Provide the (X, Y) coordinate of the cell's center where the given text is located.  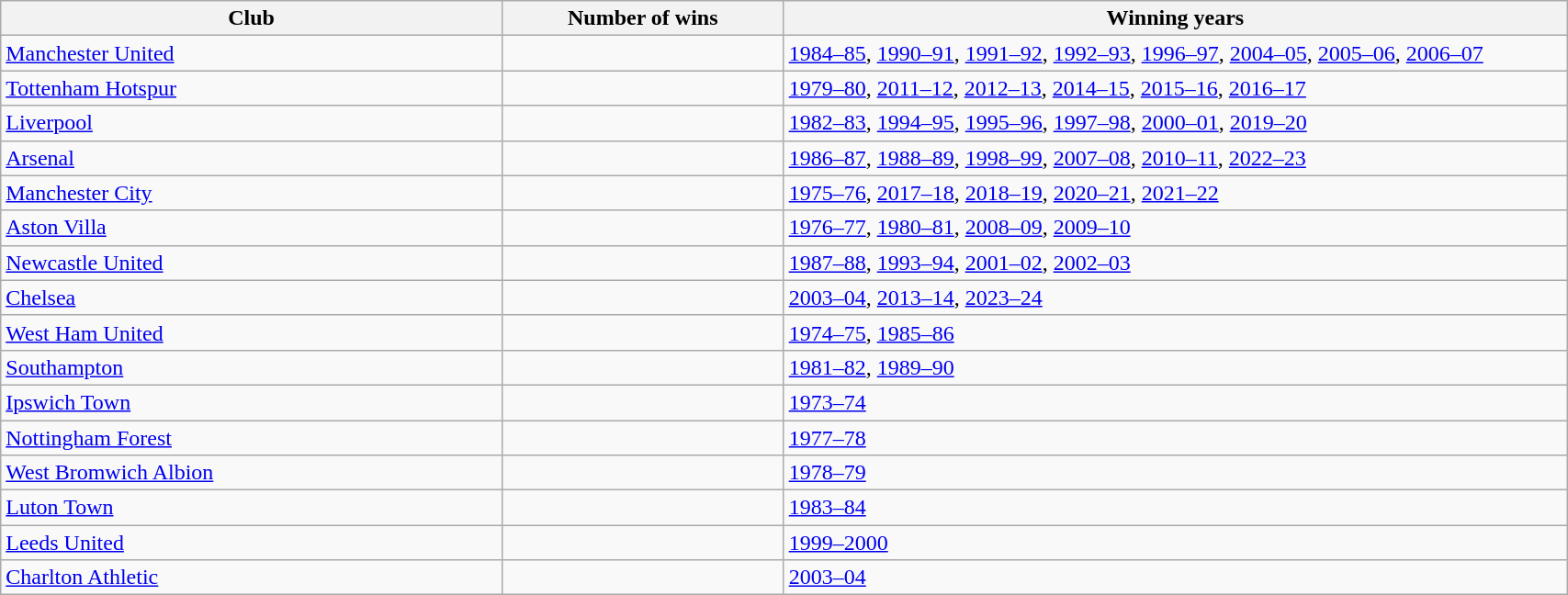
1984–85, 1990–91, 1991–92, 1992–93, 1996–97, 2004–05, 2005–06, 2006–07 (1175, 53)
Manchester United (252, 53)
1978–79 (1175, 473)
Ipswich Town (252, 402)
West Ham United (252, 332)
Club (252, 18)
1987–88, 1993–94, 2001–02, 2002–03 (1175, 263)
Chelsea (252, 297)
1986–87, 1988–89, 1998–99, 2007–08, 2010–11, 2022–23 (1175, 158)
Southampton (252, 367)
1999–2000 (1175, 543)
Charlton Athletic (252, 578)
2003–04 (1175, 578)
West Bromwich Albion (252, 473)
Arsenal (252, 158)
Tottenham Hotspur (252, 88)
Manchester City (252, 193)
1975–76, 2017–18, 2018–19, 2020–21, 2021–22 (1175, 193)
1973–74 (1175, 402)
Luton Town (252, 508)
1983–84 (1175, 508)
1982–83, 1994–95, 1995–96, 1997–98, 2000–01, 2019–20 (1175, 123)
Liverpool (252, 123)
1976–77, 1980–81, 2008–09, 2009–10 (1175, 228)
2003–04, 2013–14, 2023–24 (1175, 297)
Newcastle United (252, 263)
1981–82, 1989–90 (1175, 367)
1974–75, 1985–86 (1175, 332)
1977–78 (1175, 438)
Number of wins (643, 18)
1979–80, 2011–12, 2012–13, 2014–15, 2015–16, 2016–17 (1175, 88)
Nottingham Forest (252, 438)
Winning years (1175, 18)
Aston Villa (252, 228)
Leeds United (252, 543)
